Provide the [X, Y] coordinate of the cell's center where the given text is located.  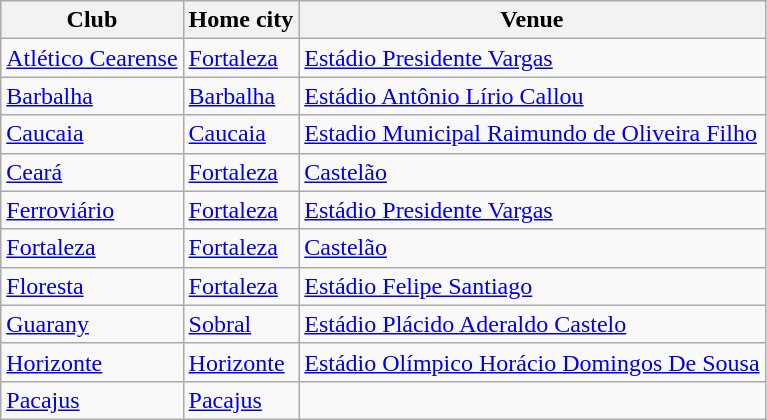
Club [92, 20]
Estádio Plácido Aderaldo Castelo [532, 324]
Estadio Municipal Raimundo de Oliveira Filho [532, 134]
Estádio Olímpico Horácio Domingos De Sousa [532, 362]
Home city [241, 20]
Guarany [92, 324]
Sobral [241, 324]
Atlético Cearense [92, 58]
Estádio Antônio Lírio Callou [532, 96]
Ceará [92, 172]
Estádio Felipe Santiago [532, 286]
Venue [532, 20]
Floresta [92, 286]
Ferroviário [92, 210]
